Return [X, Y] of the center of cell containing provided text 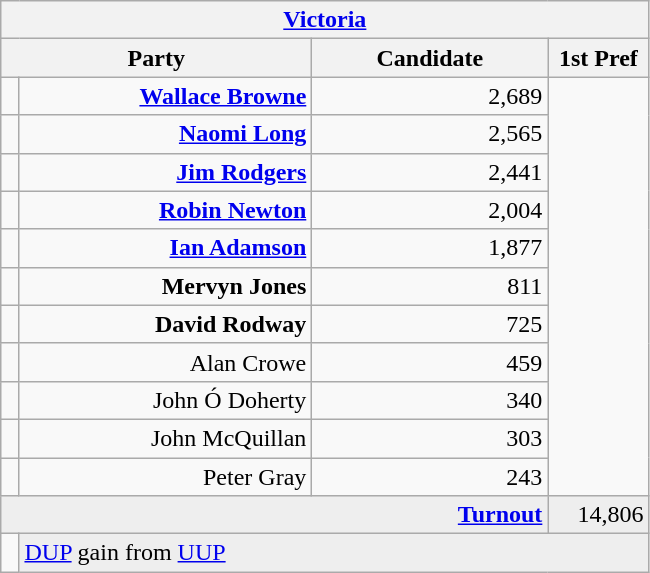
2,441 [430, 172]
340 [430, 400]
2,004 [430, 210]
John McQuillan [166, 438]
John Ó Doherty [166, 400]
2,689 [430, 96]
2,565 [430, 134]
Alan Crowe [166, 362]
Wallace Browne [166, 96]
DUP gain from UUP [334, 553]
Jim Rodgers [166, 172]
Candidate [430, 58]
303 [430, 438]
Naomi Long [166, 134]
David Rodway [166, 324]
Mervyn Jones [166, 286]
14,806 [598, 515]
Robin Newton [166, 210]
459 [430, 362]
725 [430, 324]
1,877 [430, 248]
Peter Gray [166, 477]
Victoria [325, 20]
1st Pref [598, 58]
243 [430, 477]
811 [430, 286]
Turnout [274, 515]
Party [156, 58]
Ian Adamson [166, 248]
